Pinpoint the cell where the given text exists, returning its (x, y) midpoint coordinate. 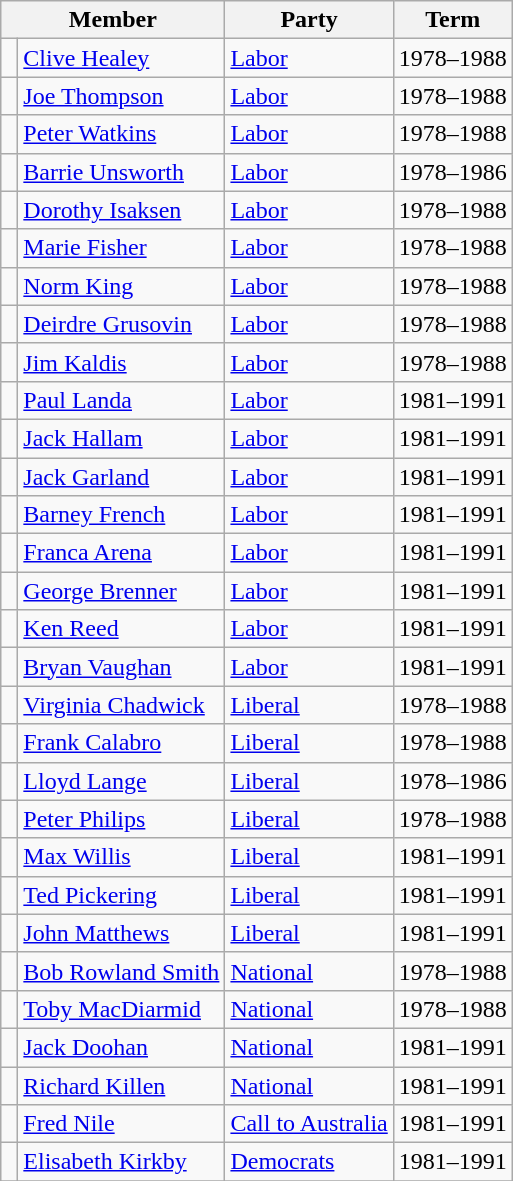
Deirdre Grusovin (122, 324)
Ken Reed (122, 629)
George Brenner (122, 591)
Jack Hallam (122, 438)
Bryan Vaughan (122, 667)
Marie Fisher (122, 248)
Max Willis (122, 857)
Elisabeth Kirkby (122, 1162)
Term (452, 20)
Barrie Unsworth (122, 172)
Call to Australia (309, 1124)
Member (113, 20)
Bob Rowland Smith (122, 971)
Frank Calabro (122, 743)
Fred Nile (122, 1124)
Ted Pickering (122, 895)
Jack Doohan (122, 1047)
Joe Thompson (122, 96)
Clive Healey (122, 58)
Jack Garland (122, 477)
Virginia Chadwick (122, 705)
John Matthews (122, 933)
Dorothy Isaksen (122, 210)
Peter Watkins (122, 134)
Peter Philips (122, 819)
Barney French (122, 515)
Norm King (122, 286)
Democrats (309, 1162)
Paul Landa (122, 400)
Party (309, 20)
Toby MacDiarmid (122, 1009)
Jim Kaldis (122, 362)
Lloyd Lange (122, 781)
Franca Arena (122, 553)
Richard Killen (122, 1085)
